Output the (X, Y) coordinate of the center of the cell containing the given text.  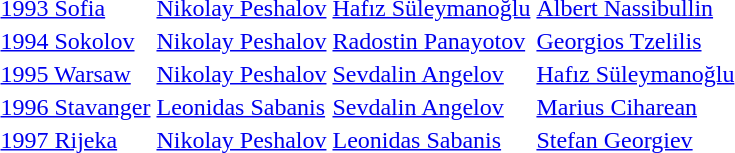
Radostin Panayotov (432, 41)
Leonidas Sabanis (242, 107)
